From the cell containing the given text, extract its center point as (x, y) coordinate. 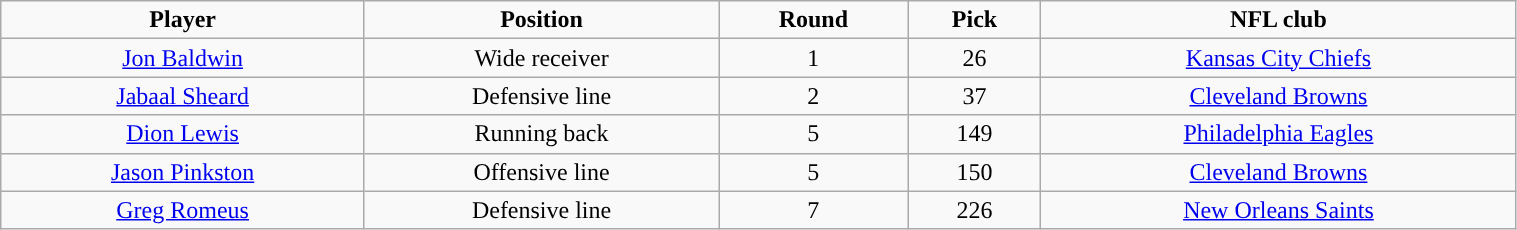
150 (974, 172)
Greg Romeus (183, 210)
Running back (541, 134)
226 (974, 210)
Player (183, 20)
Jason Pinkston (183, 172)
New Orleans Saints (1278, 210)
149 (974, 134)
Position (541, 20)
Kansas City Chiefs (1278, 58)
7 (814, 210)
2 (814, 96)
Round (814, 20)
Wide receiver (541, 58)
37 (974, 96)
Jabaal Sheard (183, 96)
NFL club (1278, 20)
Philadelphia Eagles (1278, 134)
Jon Baldwin (183, 58)
1 (814, 58)
26 (974, 58)
Dion Lewis (183, 134)
Pick (974, 20)
Offensive line (541, 172)
